Scan for the cell matching the given text and deliver its [x, y] coordinate at center. 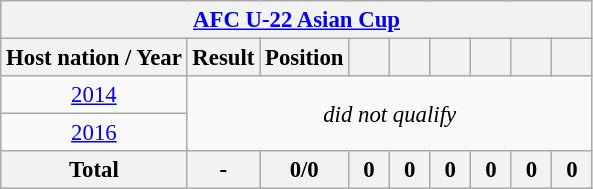
0/0 [304, 170]
Total [94, 170]
Host nation / Year [94, 58]
did not qualify [390, 114]
Result [224, 58]
2014 [94, 95]
2016 [94, 133]
- [224, 170]
Position [304, 58]
AFC U-22 Asian Cup [297, 20]
